Search for the cell housing the specified text and yield its (X, Y) center coordinate. 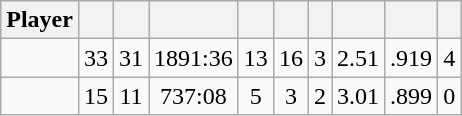
11 (132, 96)
Player (40, 20)
.919 (412, 58)
15 (96, 96)
16 (290, 58)
0 (450, 96)
13 (256, 58)
3.01 (358, 96)
5 (256, 96)
4 (450, 58)
2 (320, 96)
31 (132, 58)
2.51 (358, 58)
.899 (412, 96)
33 (96, 58)
1891:36 (194, 58)
737:08 (194, 96)
